Search for the cell housing the specified text and yield its (X, Y) center coordinate. 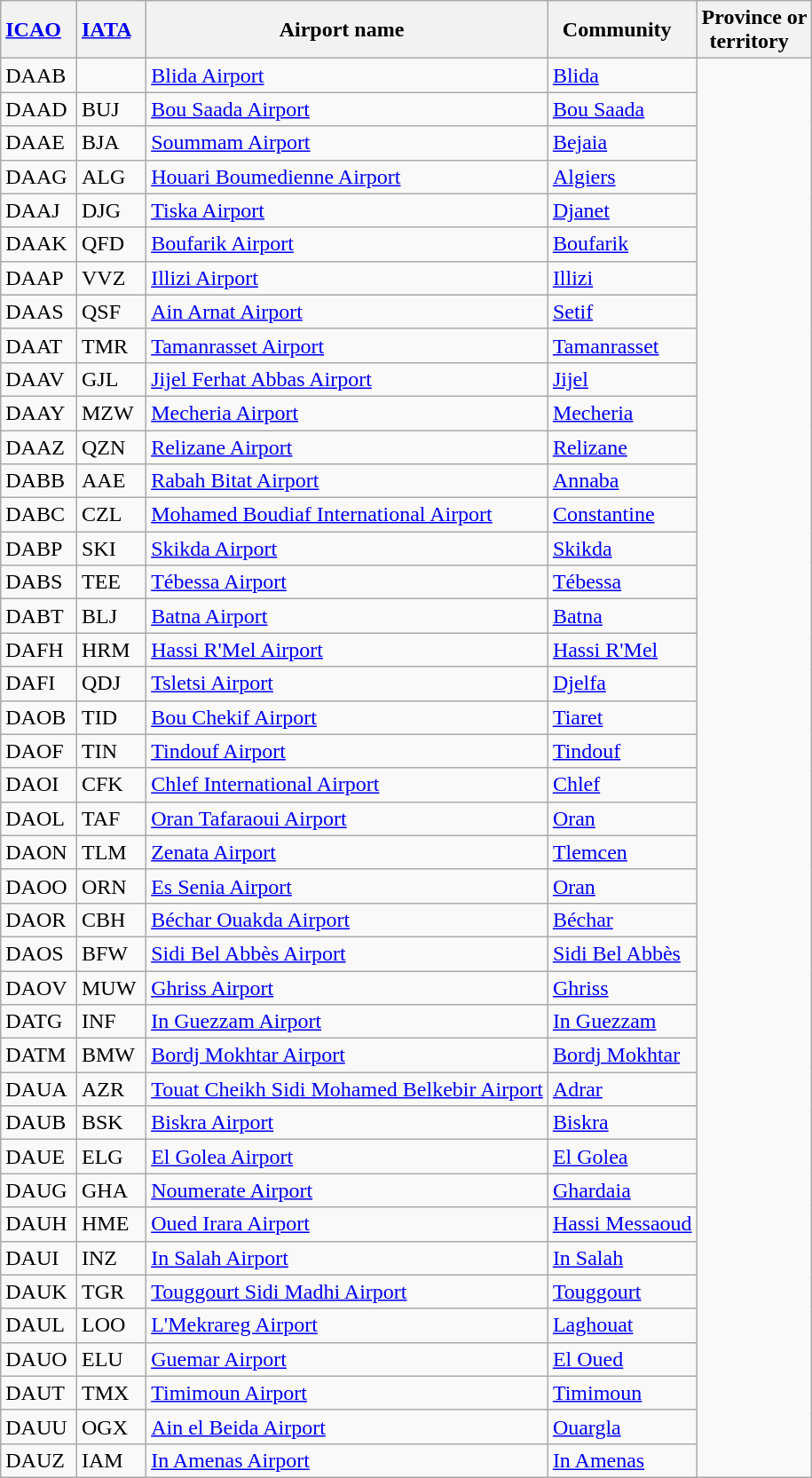
Tamanrasset Airport (348, 345)
Illizi Airport (348, 278)
Relizane (622, 447)
Oran Tafaraoui Airport (348, 818)
HRM (111, 650)
Guemar Airport (348, 1359)
INZ (111, 1258)
DAUK (39, 1292)
TLM (111, 852)
Houari Boumedienne Airport (348, 177)
IATA (111, 30)
DAAY (39, 413)
Zenata Airport (348, 852)
In Guezzam Airport (348, 1022)
Laghouat (622, 1325)
Tiaret (622, 717)
Bou Chekif Airport (348, 717)
TMR (111, 345)
Bordj Mokhtar (622, 1055)
El Golea Airport (348, 1157)
ELG (111, 1157)
Adrar (622, 1089)
Ghriss (622, 988)
Setif (622, 312)
Chlef International Airport (348, 785)
L'Mekrareg Airport (348, 1325)
Skikda (622, 549)
Djelfa (622, 684)
DAOR (39, 920)
TEE (111, 582)
Mecheria (622, 413)
Chlef (622, 785)
VVZ (111, 278)
In Salah Airport (348, 1258)
Tébessa Airport (348, 582)
DAOS (39, 953)
DAAB (39, 75)
Biskra Airport (348, 1123)
TGR (111, 1292)
Relizane Airport (348, 447)
DAAV (39, 379)
QFD (111, 244)
AZR (111, 1089)
Bou Saada (622, 109)
Touat Cheikh Sidi Mohamed Belkebir Airport (348, 1089)
Hassi R'Mel (622, 650)
TAF (111, 818)
Touggourt Sidi Madhi Airport (348, 1292)
DAUZ (39, 1460)
Oued Irara Airport (348, 1224)
Community (622, 30)
TMX (111, 1393)
DJG (111, 210)
Boufarik (622, 244)
DAUB (39, 1123)
Soummam Airport (348, 143)
Batna Airport (348, 616)
CBH (111, 920)
DABS (39, 582)
Tsletsi Airport (348, 684)
ELU (111, 1359)
BMW (111, 1055)
ICAO (39, 30)
BSK (111, 1123)
Ghardaia (622, 1190)
Ain Arnat Airport (348, 312)
GHA (111, 1190)
DAUH (39, 1224)
QZN (111, 447)
LOO (111, 1325)
Timimoun (622, 1393)
El Golea (622, 1157)
SKI (111, 549)
HME (111, 1224)
DAOO (39, 886)
Djanet (622, 210)
Tébessa (622, 582)
Es Senia Airport (348, 886)
Bejaia (622, 143)
DABT (39, 616)
DAOF (39, 751)
In Salah (622, 1258)
GJL (111, 379)
DAAT (39, 345)
Rabah Bitat Airport (348, 481)
Blida (622, 75)
DAAG (39, 177)
Mecheria Airport (348, 413)
Jijel (622, 379)
Boufarik Airport (348, 244)
QDJ (111, 684)
DABC (39, 515)
In Amenas (622, 1460)
Ghriss Airport (348, 988)
Blida Airport (348, 75)
Airport name (348, 30)
Noumerate Airport (348, 1190)
BLJ (111, 616)
Sidi Bel Abbès (622, 953)
Sidi Bel Abbès Airport (348, 953)
Ouargla (622, 1427)
DAUE (39, 1157)
Algiers (622, 177)
Biskra (622, 1123)
BUJ (111, 109)
Tlemcen (622, 852)
DAAD (39, 109)
TID (111, 717)
Mohamed Boudiaf International Airport (348, 515)
DAAJ (39, 210)
El Oued (622, 1359)
Béchar (622, 920)
TIN (111, 751)
Annaba (622, 481)
DAUI (39, 1258)
DAFH (39, 650)
DAFI (39, 684)
DAAE (39, 143)
DABP (39, 549)
CFK (111, 785)
Tiska Airport (348, 210)
Bordj Mokhtar Airport (348, 1055)
DAAS (39, 312)
DAUL (39, 1325)
QSF (111, 312)
In Guezzam (622, 1022)
Hassi Messaoud (622, 1224)
DAOB (39, 717)
INF (111, 1022)
Constantine (622, 515)
DAOV (39, 988)
DAUT (39, 1393)
Tamanrasset (622, 345)
Ain el Beida Airport (348, 1427)
DAUO (39, 1359)
MZW (111, 413)
AAE (111, 481)
BJA (111, 143)
DAUG (39, 1190)
DAAP (39, 278)
Tindouf Airport (348, 751)
Tindouf (622, 751)
Timimoun Airport (348, 1393)
ORN (111, 886)
Illizi (622, 278)
In Amenas Airport (348, 1460)
DATM (39, 1055)
DAOL (39, 818)
DAAK (39, 244)
Jijel Ferhat Abbas Airport (348, 379)
DATG (39, 1022)
Béchar Ouakda Airport (348, 920)
Skikda Airport (348, 549)
Bou Saada Airport (348, 109)
Province orterritory (754, 30)
DABB (39, 481)
Touggourt (622, 1292)
CZL (111, 515)
ALG (111, 177)
Batna (622, 616)
DAUA (39, 1089)
DAON (39, 852)
BFW (111, 953)
DAUU (39, 1427)
DAAZ (39, 447)
IAM (111, 1460)
OGX (111, 1427)
MUW (111, 988)
Hassi R'Mel Airport (348, 650)
DAOI (39, 785)
